Determine the [X, Y] coordinate at the center of the cell enclosing the given text.  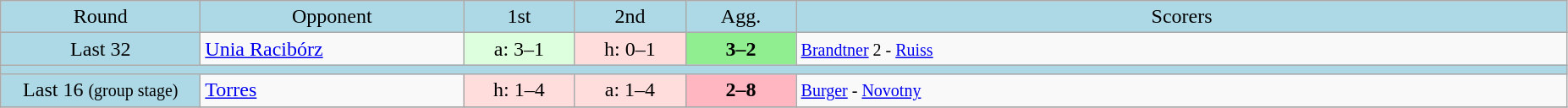
2nd [630, 17]
h: 1–4 [520, 90]
Agg. [741, 17]
3–2 [741, 49]
a: 3–1 [520, 49]
Unia Racibórz [332, 49]
a: 1–4 [630, 90]
1st [520, 17]
Round [101, 17]
2–8 [741, 90]
Torres [332, 90]
Brandtner 2 - Ruiss [1181, 49]
Last 16 (group stage) [101, 90]
h: 0–1 [630, 49]
Opponent [332, 17]
Scorers [1181, 17]
Last 32 [101, 49]
Burger - Novotny [1181, 90]
